Find where the given text appears and provide that cell's center as (X, Y) coordinate. 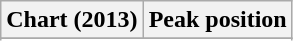
Peak position (218, 20)
Chart (2013) (72, 20)
